Determine the (X, Y) coordinate at the center of the cell enclosing the given text.  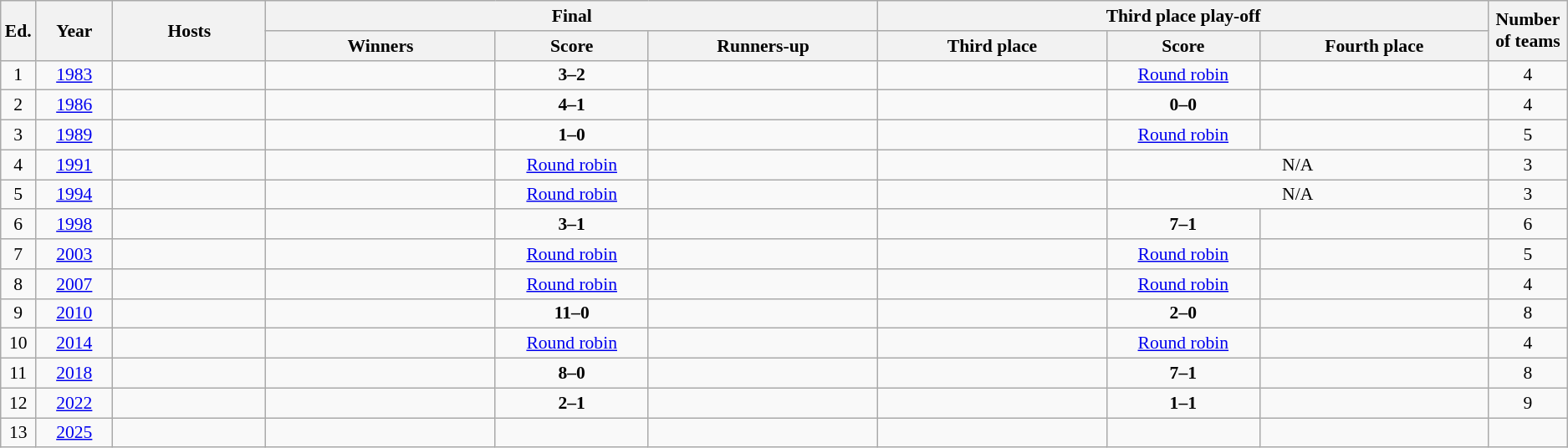
Final (572, 16)
8–0 (572, 374)
Year (74, 30)
1986 (74, 105)
2–1 (572, 403)
Winners (381, 46)
Runners-up (763, 46)
10 (18, 344)
1983 (74, 75)
2022 (74, 403)
2025 (74, 433)
2003 (74, 254)
12 (18, 403)
1994 (74, 195)
1–1 (1182, 403)
7 (18, 254)
4–1 (572, 105)
2 (18, 105)
Ed. (18, 30)
2–0 (1182, 313)
2007 (74, 284)
3–1 (572, 225)
11 (18, 374)
Fourth place (1374, 46)
Hosts (189, 30)
0–0 (1182, 105)
1989 (74, 135)
2018 (74, 374)
1998 (74, 225)
1991 (74, 165)
3–2 (572, 75)
13 (18, 433)
1 (18, 75)
11–0 (572, 313)
2010 (74, 313)
Third place play-off (1183, 16)
Third place (992, 46)
2014 (74, 344)
1–0 (572, 135)
Number of teams (1527, 30)
